Determine the [x, y] coordinate at the center of the cell enclosing the given text.  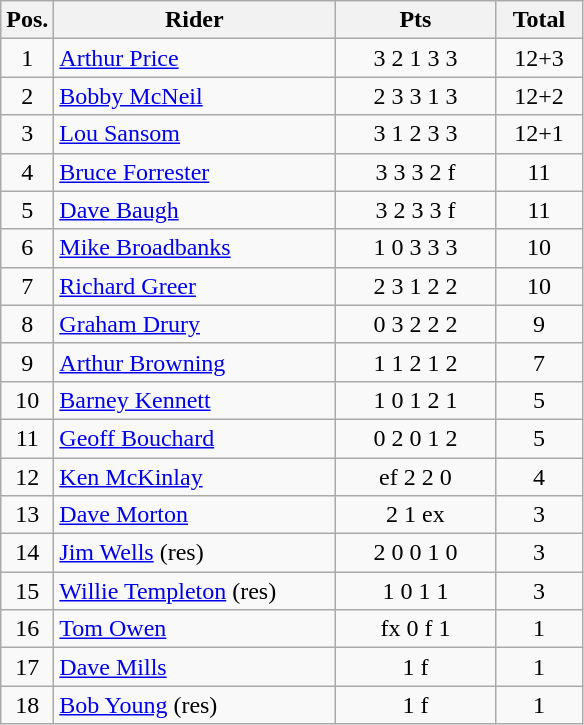
16 [28, 629]
1 0 1 1 [416, 591]
1 0 3 3 3 [416, 248]
12+3 [539, 58]
13 [28, 515]
Dave Baugh [194, 210]
Rider [194, 20]
Geoff Bouchard [194, 438]
Ken McKinlay [194, 477]
ef 2 2 0 [416, 477]
0 2 0 1 2 [416, 438]
fx 0 f 1 [416, 629]
Pts [416, 20]
Jim Wells (res) [194, 553]
Willie Templeton (res) [194, 591]
2 1 ex [416, 515]
1 1 2 1 2 [416, 362]
2 3 3 1 3 [416, 96]
Dave Mills [194, 667]
0 3 2 2 2 [416, 324]
Barney Kennett [194, 400]
2 3 1 2 2 [416, 286]
3 2 1 3 3 [416, 58]
15 [28, 591]
Richard Greer [194, 286]
Tom Owen [194, 629]
Bobby McNeil [194, 96]
2 [28, 96]
2 0 0 1 0 [416, 553]
Graham Drury [194, 324]
8 [28, 324]
3 3 3 2 f [416, 172]
Bruce Forrester [194, 172]
1 0 1 2 1 [416, 400]
18 [28, 705]
17 [28, 667]
Lou Sansom [194, 134]
Dave Morton [194, 515]
12 [28, 477]
Mike Broadbanks [194, 248]
6 [28, 248]
14 [28, 553]
Pos. [28, 20]
Bob Young (res) [194, 705]
12+2 [539, 96]
3 2 3 3 f [416, 210]
12+1 [539, 134]
Arthur Browning [194, 362]
Total [539, 20]
Arthur Price [194, 58]
3 1 2 3 3 [416, 134]
